Pinpoint the cell where the given text exists, returning its (x, y) midpoint coordinate. 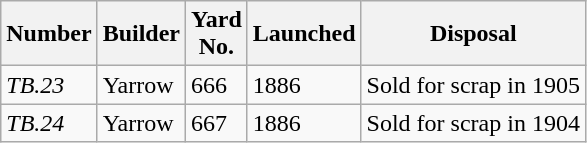
Launched (304, 34)
TB.23 (49, 85)
Disposal (473, 34)
Sold for scrap in 1905 (473, 85)
667 (217, 123)
Number (49, 34)
666 (217, 85)
Yard No. (217, 34)
Sold for scrap in 1904 (473, 123)
Builder (141, 34)
TB.24 (49, 123)
